Output the (x, y) coordinate of the center of the cell containing the given text.  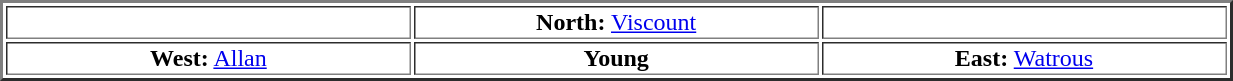
North: Viscount (616, 22)
East: Watrous (1024, 58)
Young (616, 58)
West: Allan (208, 58)
